Determine the (X, Y) coordinate at the center of the cell enclosing the given text.  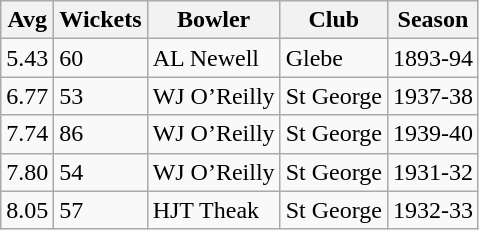
1893-94 (432, 58)
Wickets (100, 20)
1931-32 (432, 172)
54 (100, 172)
1932-33 (432, 210)
1937-38 (432, 96)
7.80 (28, 172)
86 (100, 134)
Season (432, 20)
Club (334, 20)
60 (100, 58)
57 (100, 210)
7.74 (28, 134)
Avg (28, 20)
53 (100, 96)
Glebe (334, 58)
6.77 (28, 96)
Bowler (214, 20)
1939-40 (432, 134)
5.43 (28, 58)
AL Newell (214, 58)
8.05 (28, 210)
HJT Theak (214, 210)
